Determine the [x, y] coordinate at the center of the cell enclosing the given text.  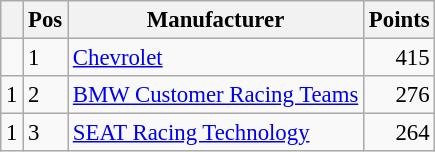
264 [400, 133]
2 [46, 95]
Points [400, 20]
Chevrolet [216, 58]
276 [400, 95]
415 [400, 58]
3 [46, 133]
Pos [46, 20]
Manufacturer [216, 20]
SEAT Racing Technology [216, 133]
BMW Customer Racing Teams [216, 95]
